Capture the cell that displays the provided text and extract its (X, Y) central coordinate. 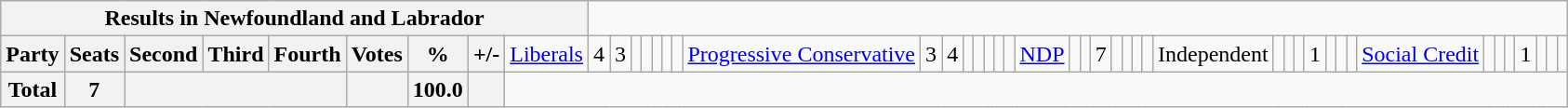
% (437, 54)
Total (33, 89)
Party (33, 54)
Fourth (307, 54)
Second (164, 54)
100.0 (437, 89)
+/- (485, 54)
Social Credit (1421, 54)
Third (236, 54)
Seats (94, 54)
Votes (377, 54)
Results in Newfoundland and Labrador (295, 19)
NDP (1042, 54)
Progressive Conservative (802, 54)
Liberals (547, 54)
Independent (1214, 54)
